Extract the (x, y) coordinate from the center of the cell holding the provided text.  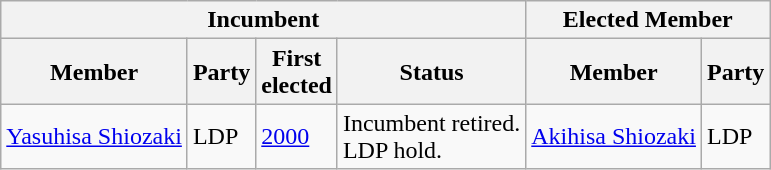
Yasuhisa Shiozaki (94, 136)
Elected Member (648, 20)
2000 (297, 136)
Incumbent (264, 20)
Firstelected (297, 72)
Status (431, 72)
Akihisa Shiozaki (614, 136)
Incumbent retired.LDP hold. (431, 136)
